Capture the cell that displays the provided text and extract its [X, Y] central coordinate. 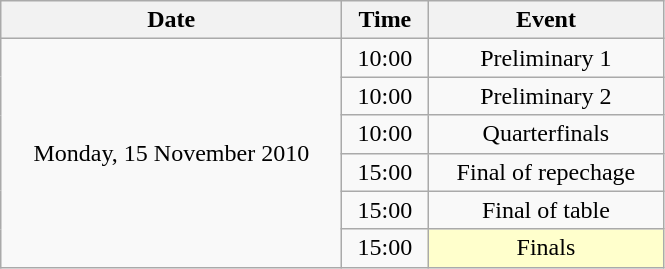
Monday, 15 November 2010 [172, 153]
Quarterfinals [546, 134]
Date [172, 20]
Event [546, 20]
Finals [546, 248]
Final of table [546, 210]
Final of repechage [546, 172]
Preliminary 1 [546, 58]
Time [385, 20]
Preliminary 2 [546, 96]
